Determine the [x, y] coordinate at the center of the cell enclosing the given text.  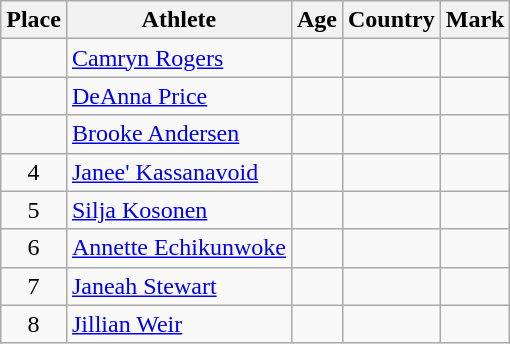
Jillian Weir [178, 324]
Annette Echikunwoke [178, 248]
Silja Kosonen [178, 210]
Mark [475, 20]
Janeah Stewart [178, 286]
4 [34, 172]
DeAnna Price [178, 96]
Janee' Kassanavoid [178, 172]
Country [391, 20]
Place [34, 20]
Camryn Rogers [178, 58]
Athlete [178, 20]
Brooke Andersen [178, 134]
7 [34, 286]
6 [34, 248]
8 [34, 324]
5 [34, 210]
Age [316, 20]
